Detect which cell encompasses the target text, then output its (x, y) center coordinate. 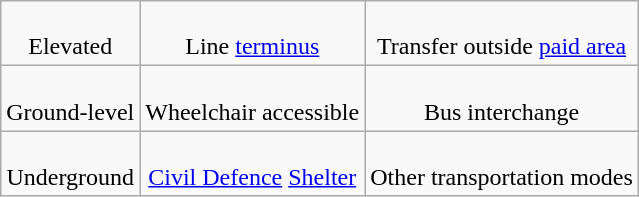
Transfer outside paid area (502, 34)
Bus interchange (502, 98)
Line terminus (252, 34)
Underground (70, 164)
Ground-level (70, 98)
Wheelchair accessible (252, 98)
Civil Defence Shelter (252, 164)
Other transportation modes (502, 164)
Elevated (70, 34)
